Extract the (X, Y) coordinate from the center of the cell holding the provided text.  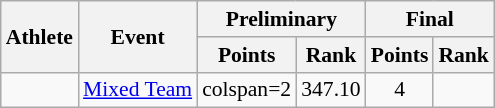
347.10 (330, 90)
4 (400, 90)
Mixed Team (138, 90)
Athlete (40, 36)
Final (430, 19)
colspan=2 (246, 90)
Event (138, 36)
Preliminary (282, 19)
